From the cell containing the given text, extract its center point as [x, y] coordinate. 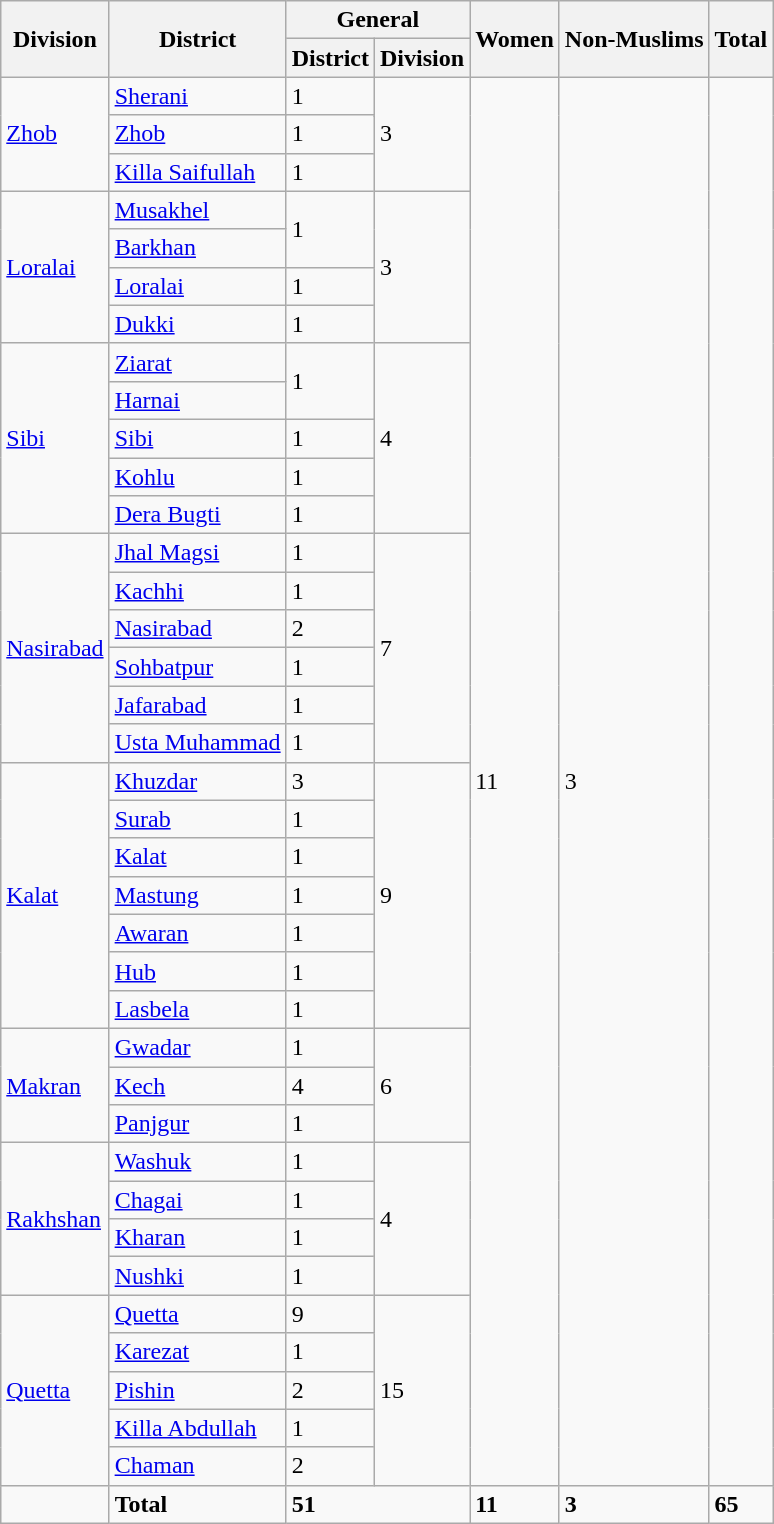
Chaman [198, 1466]
Gwadar [198, 1047]
Kech [198, 1085]
6 [422, 1085]
Washuk [198, 1162]
7 [422, 648]
Nushki [198, 1276]
Harnai [198, 400]
Jhal Magsi [198, 553]
Sherani [198, 96]
Ziarat [198, 362]
Rakhshan [55, 1219]
Musakhel [198, 210]
Panjgur [198, 1124]
Dukki [198, 324]
Usta Muhammad [198, 743]
Hub [198, 971]
Killa Abdullah [198, 1428]
Surab [198, 819]
Pishin [198, 1390]
Lasbela [198, 1009]
51 [378, 1504]
Karezat [198, 1352]
Kharan [198, 1238]
Non-Muslims [634, 39]
Awaran [198, 933]
Dera Bugti [198, 515]
Barkhan [198, 248]
15 [422, 1390]
Makran [55, 1085]
Khuzdar [198, 781]
Mastung [198, 895]
General [378, 20]
Chagai [198, 1200]
Killa Saifullah [198, 172]
Women [515, 39]
Kachhi [198, 591]
65 [741, 1504]
Sohbatpur [198, 667]
Jafarabad [198, 705]
Kohlu [198, 477]
